Scan for the cell matching the given text and deliver its [x, y] coordinate at center. 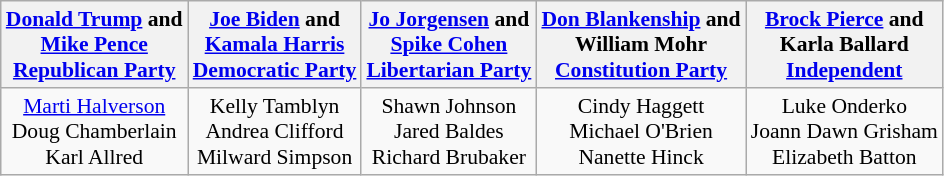
Joe Biden andKamala HarrisDemocratic Party [275, 44]
Jo Jorgensen andSpike CohenLibertarian Party [448, 44]
Brock Pierce and Karla BallardIndependent [844, 44]
Cindy HaggettMichael O'BrienNanette Hinck [640, 132]
Luke OnderkoJoann Dawn GrishamElizabeth Batton [844, 132]
Marti HalversonDoug ChamberlainKarl Allred [94, 132]
Donald Trump andMike PenceRepublican Party [94, 44]
Shawn JohnsonJared BaldesRichard Brubaker [448, 132]
Don Blankenship and William MohrConstitution Party [640, 44]
Kelly TamblynAndrea CliffordMilward Simpson [275, 132]
